Extract the (X, Y) coordinate from the center of the cell holding the provided text.  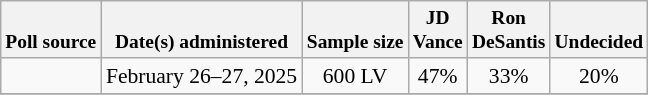
Undecided (599, 30)
Poll source (51, 30)
JDVance (438, 30)
Date(s) administered (202, 30)
47% (438, 76)
RonDeSantis (508, 30)
February 26–27, 2025 (202, 76)
33% (508, 76)
20% (599, 76)
Sample size (355, 30)
600 LV (355, 76)
